Return the [x, y] coordinate for the center point of the cell that contains the specified text.  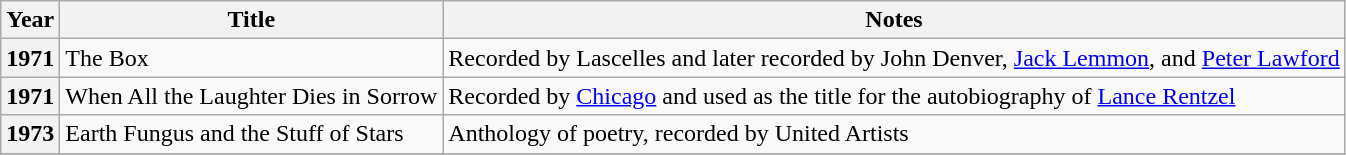
Anthology of poetry, recorded by United Artists [894, 134]
When All the Laughter Dies in Sorrow [252, 96]
Notes [894, 20]
Recorded by Lascelles and later recorded by John Denver, Jack Lemmon, and Peter Lawford [894, 58]
The Box [252, 58]
Year [30, 20]
Title [252, 20]
Recorded by Chicago and used as the title for the autobiography of Lance Rentzel [894, 96]
1973 [30, 134]
Earth Fungus and the Stuff of Stars [252, 134]
